Detect which cell encompasses the target text, then output its [X, Y] center coordinate. 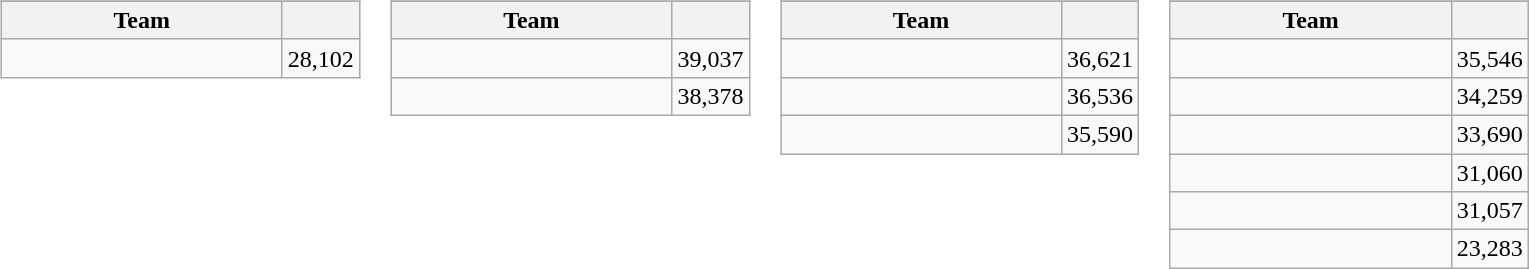
36,536 [1100, 96]
35,590 [1100, 134]
28,102 [320, 58]
39,037 [710, 58]
33,690 [1490, 134]
38,378 [710, 96]
36,621 [1100, 58]
35,546 [1490, 58]
34,259 [1490, 96]
31,057 [1490, 211]
31,060 [1490, 173]
23,283 [1490, 249]
